Search for the cell housing the specified text and yield its (x, y) center coordinate. 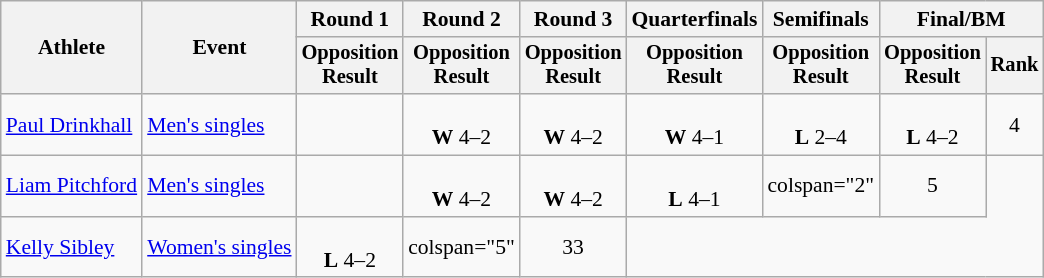
Round 2 (462, 19)
colspan="5" (462, 248)
4 (1015, 124)
W 4–1 (694, 124)
Rank (1015, 66)
Kelly Sibley (72, 248)
Semifinals (820, 19)
Liam Pitchford (72, 186)
Round 3 (574, 19)
Paul Drinkhall (72, 124)
33 (574, 248)
L 2–4 (820, 124)
colspan="2" (820, 186)
Athlete (72, 48)
Women's singles (219, 248)
5 (932, 186)
L 4–1 (694, 186)
Quarterfinals (694, 19)
Round 1 (350, 19)
Final/BM (961, 19)
Event (219, 48)
